Return [X, Y] of the center of cell containing provided text 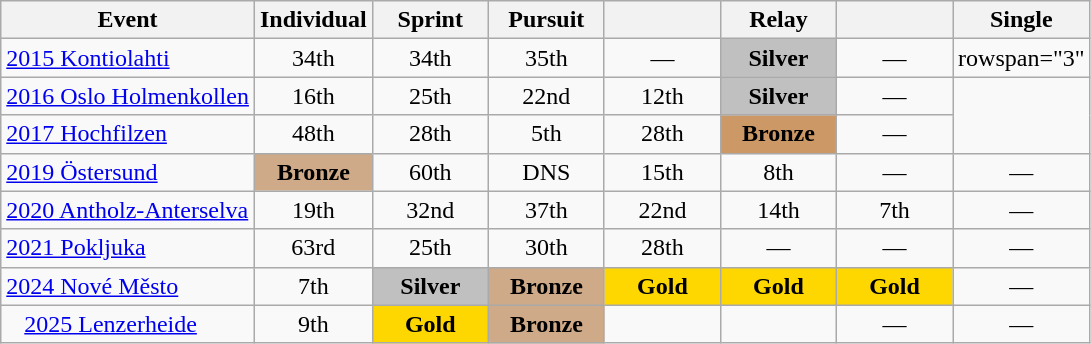
2024 Nové Město [128, 286]
19th [313, 210]
32nd [430, 210]
Sprint [430, 20]
2015 Kontiolahti [128, 58]
37th [546, 210]
Event [128, 20]
63rd [313, 248]
rowspan="3" [1022, 58]
Single [1022, 20]
35th [546, 58]
Relay [778, 20]
30th [546, 248]
Pursuit [546, 20]
2019 Östersund [128, 172]
14th [778, 210]
2016 Oslo Holmenkollen [128, 96]
9th [313, 324]
48th [313, 134]
12th [662, 96]
15th [662, 172]
8th [778, 172]
2020 Antholz-Anterselva [128, 210]
2017 Hochfilzen [128, 134]
16th [313, 96]
2025 Lenzerheide [128, 324]
Individual [313, 20]
60th [430, 172]
2021 Pokljuka [128, 248]
5th [546, 134]
DNS [546, 172]
